From the cell containing the given text, extract its center point as (X, Y) coordinate. 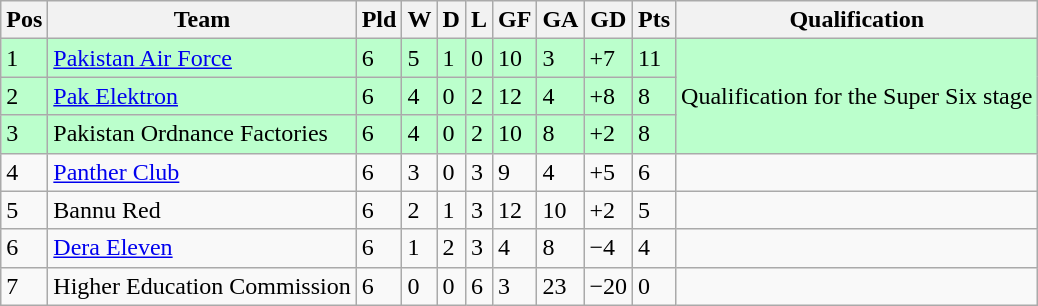
Higher Education Commission (202, 286)
23 (560, 286)
Dera Eleven (202, 248)
Qualification (857, 20)
+8 (608, 96)
Pak Elektron (202, 96)
−20 (608, 286)
7 (24, 286)
GF (514, 20)
GA (560, 20)
+5 (608, 172)
L (478, 20)
9 (514, 172)
Pakistan Ordnance Factories (202, 134)
Pakistan Air Force (202, 58)
Team (202, 20)
Pld (379, 20)
GD (608, 20)
Qualification for the Super Six stage (857, 96)
−4 (608, 248)
Bannu Red (202, 210)
+7 (608, 58)
Pts (654, 20)
Pos (24, 20)
D (451, 20)
W (420, 20)
Panther Club (202, 172)
11 (654, 58)
